Extract the [X, Y] coordinate from the center of the cell holding the provided text.  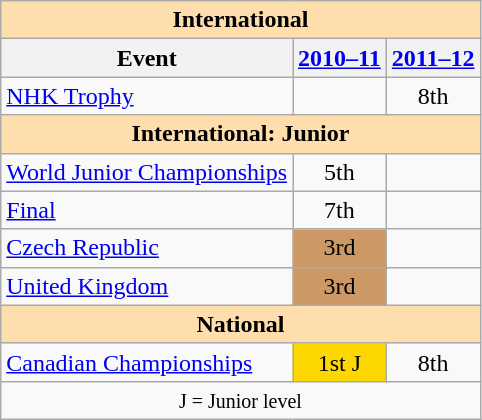
International [240, 20]
2010–11 [340, 58]
J = Junior level [240, 400]
Canadian Championships [147, 362]
Czech Republic [147, 248]
Final [147, 210]
1st J [340, 362]
Event [147, 58]
5th [340, 172]
United Kingdom [147, 286]
2011–12 [433, 58]
7th [340, 210]
International: Junior [240, 134]
National [240, 324]
World Junior Championships [147, 172]
NHK Trophy [147, 96]
